Provide the [X, Y] coordinate of the cell's center where the given text is located.  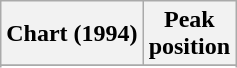
Peakposition [189, 34]
Chart (1994) [72, 34]
